Locate the cell with the specified text and output its [X, Y] center coordinate. 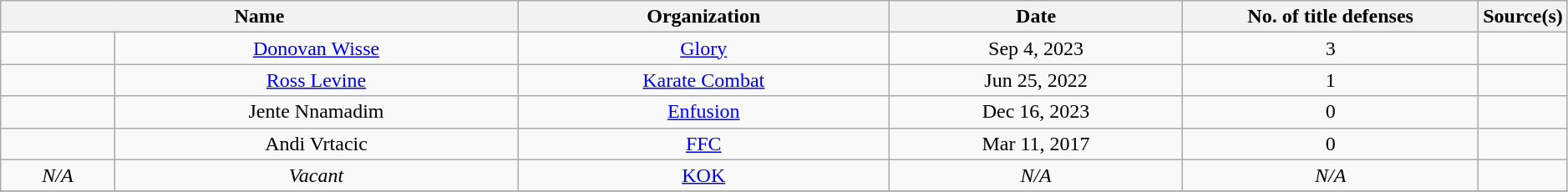
Date [1036, 17]
Source(s) [1524, 17]
Mar 11, 2017 [1036, 144]
3 [1331, 48]
Dec 16, 2023 [1036, 112]
Andi Vrtacic [316, 144]
Jun 25, 2022 [1036, 80]
Enfusion [703, 112]
Karate Combat [703, 80]
Name [259, 17]
FFC [703, 144]
Donovan Wisse [316, 48]
Jente Nnamadim [316, 112]
1 [1331, 80]
Glory [703, 48]
Vacant [316, 175]
No. of title defenses [1331, 17]
Sep 4, 2023 [1036, 48]
KOK [703, 175]
Organization [703, 17]
Ross Levine [316, 80]
